Identify which cell holds the provided text, then report its (X, Y) central coordinate. 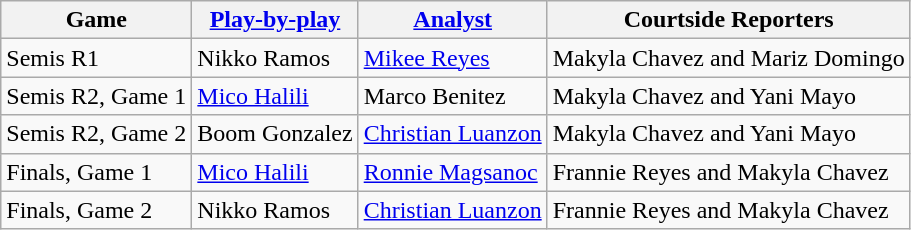
Game (96, 20)
Semis R2, Game 2 (96, 134)
Courtside Reporters (728, 20)
Marco Benitez (452, 96)
Finals, Game 1 (96, 172)
Play-by-play (275, 20)
Boom Gonzalez (275, 134)
Semis R2, Game 1 (96, 96)
Semis R1 (96, 58)
Makyla Chavez and Mariz Domingo (728, 58)
Analyst (452, 20)
Mikee Reyes (452, 58)
Ronnie Magsanoc (452, 172)
Finals, Game 2 (96, 210)
